Identify which cell holds the provided text, then report its [x, y] central coordinate. 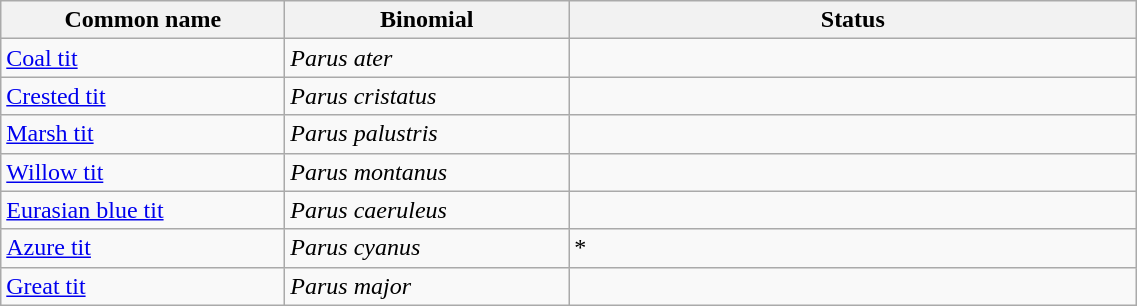
Great tit [143, 286]
Parus major [427, 286]
Willow tit [143, 172]
Eurasian blue tit [143, 210]
Parus caeruleus [427, 210]
Common name [143, 20]
Parus cristatus [427, 96]
Parus cyanus [427, 248]
Parus ater [427, 58]
Binomial [427, 20]
Marsh tit [143, 134]
Azure tit [143, 248]
Status [853, 20]
* [853, 248]
Coal tit [143, 58]
Parus palustris [427, 134]
Parus montanus [427, 172]
Crested tit [143, 96]
